For the text-containing cell, return its midpoint in [X, Y] coordinate format. 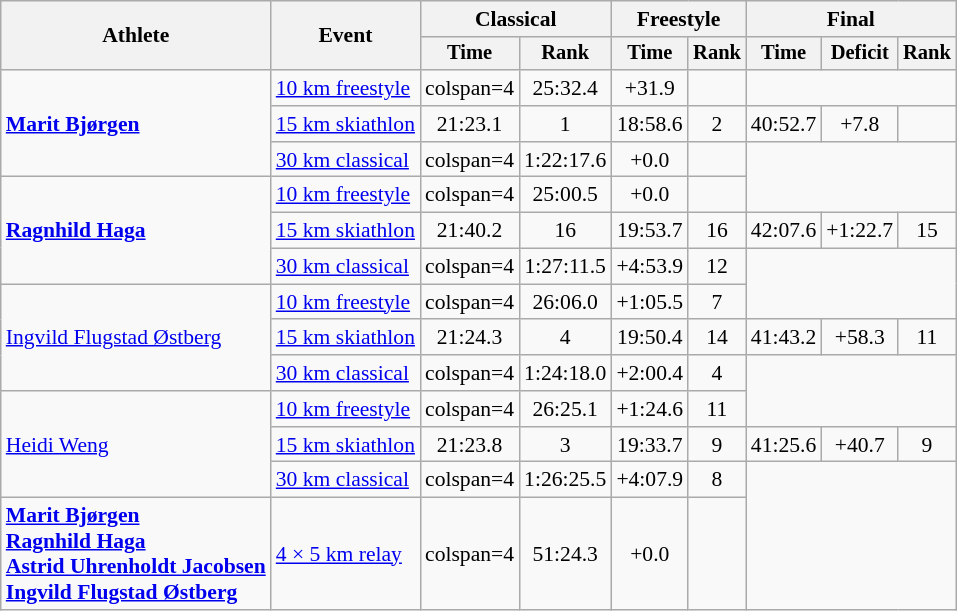
21:23.8 [470, 445]
12 [717, 267]
19:33.7 [650, 445]
3 [565, 445]
19:50.4 [650, 338]
14 [717, 338]
41:43.2 [784, 338]
Freestyle [678, 19]
1:22:17.6 [565, 160]
26:25.1 [565, 409]
Marit Bjørgen [136, 124]
Ragnhild Haga [136, 230]
40:52.7 [784, 124]
+40.7 [860, 445]
2 [717, 124]
+1:05.5 [650, 302]
15 [927, 231]
41:25.6 [784, 445]
8 [717, 480]
Classical [516, 19]
Heidi Weng [136, 444]
18:58.6 [650, 124]
19:53.7 [650, 231]
+31.9 [650, 88]
Marit BjørgenRagnhild HagaAstrid Uhrenholdt JacobsenIngvild Flugstad Østberg [136, 554]
+7.8 [860, 124]
7 [717, 302]
21:24.3 [470, 338]
42:07.6 [784, 231]
Deficit [860, 54]
25:32.4 [565, 88]
+2:00.4 [650, 373]
+4:07.9 [650, 480]
1 [565, 124]
+1:22.7 [860, 231]
51:24.3 [565, 554]
25:00.5 [565, 195]
21:40.2 [470, 231]
21:23.1 [470, 124]
+4:53.9 [650, 267]
Final [851, 19]
4 × 5 km relay [346, 554]
1:24:18.0 [565, 373]
1:27:11.5 [565, 267]
+1:24.6 [650, 409]
Event [346, 36]
Athlete [136, 36]
1:26:25.5 [565, 480]
26:06.0 [565, 302]
+58.3 [860, 338]
Ingvild Flugstad Østberg [136, 338]
